Search for the cell housing the specified text and yield its (x, y) center coordinate. 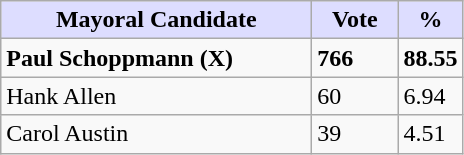
39 (355, 134)
% (430, 20)
766 (355, 58)
88.55 (430, 58)
Vote (355, 20)
6.94 (430, 96)
4.51 (430, 134)
Mayoral Candidate (156, 20)
Paul Schoppmann (X) (156, 58)
Hank Allen (156, 96)
Carol Austin (156, 134)
60 (355, 96)
